Find where the given text appears and provide that cell's center as (x, y) coordinate. 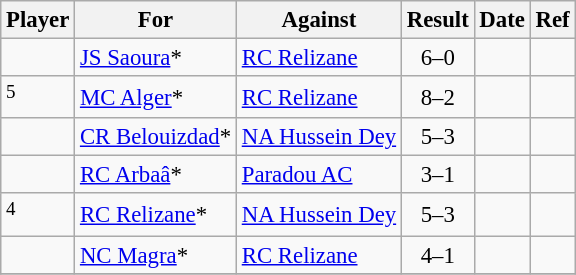
6–0 (438, 58)
Result (438, 20)
Against (318, 20)
CR Belouizdad* (156, 137)
8–2 (438, 97)
4–1 (438, 255)
RC Relizane* (156, 215)
5 (38, 97)
Paradou AC (318, 175)
4 (38, 215)
Date (502, 20)
MC Alger* (156, 97)
For (156, 20)
RC Arbaâ* (156, 175)
Player (38, 20)
JS Saoura* (156, 58)
NC Magra* (156, 255)
3–1 (438, 175)
Ref (552, 20)
